Search for the cell housing the specified text and yield its (X, Y) center coordinate. 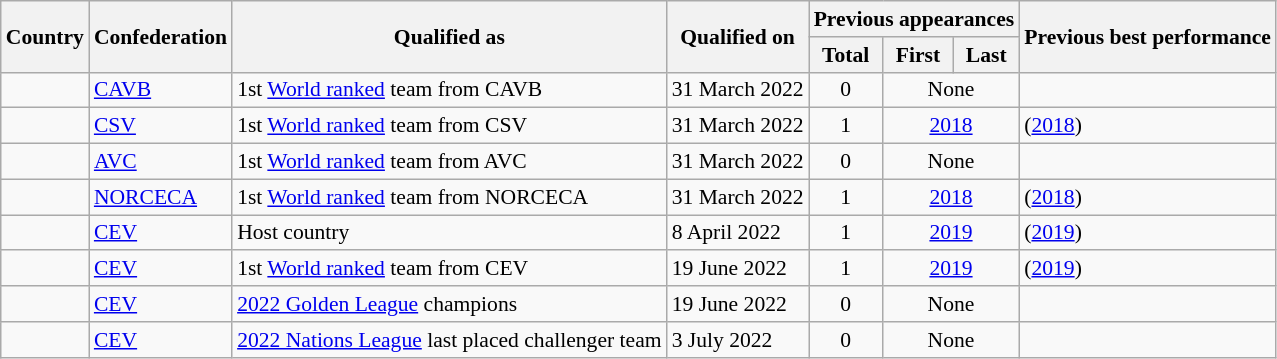
3 July 2022 (738, 340)
2022 Nations League last placed challenger team (450, 340)
Previous best performance (1148, 36)
1st World ranked team from CEV (450, 269)
CSV (160, 126)
Total (846, 55)
2022 Golden League champions (450, 304)
Last (986, 55)
1st World ranked team from AVC (450, 162)
Country (45, 36)
AVC (160, 162)
Qualified as (450, 36)
1st World ranked team from CSV (450, 126)
First (918, 55)
1st World ranked team from NORCECA (450, 197)
1st World ranked team from CAVB (450, 90)
CAVB (160, 90)
NORCECA (160, 197)
Qualified on (738, 36)
Previous appearances (914, 19)
8 April 2022 (738, 233)
Host country (450, 233)
Confederation (160, 36)
